Capture the cell that displays the provided text and extract its (x, y) central coordinate. 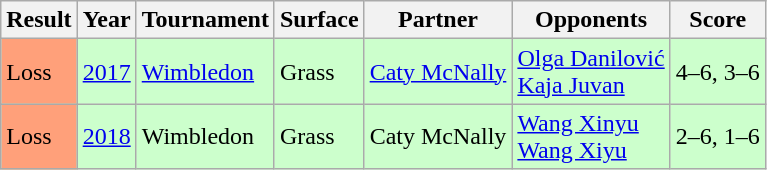
Wang Xinyu Wang Xiyu (591, 136)
Partner (438, 20)
Year (106, 20)
Opponents (591, 20)
Olga Danilović Kaja Juvan (591, 72)
2018 (106, 136)
Result (39, 20)
Tournament (205, 20)
Score (718, 20)
2–6, 1–6 (718, 136)
Surface (319, 20)
4–6, 3–6 (718, 72)
2017 (106, 72)
